Detect which cell encompasses the target text, then output its [X, Y] center coordinate. 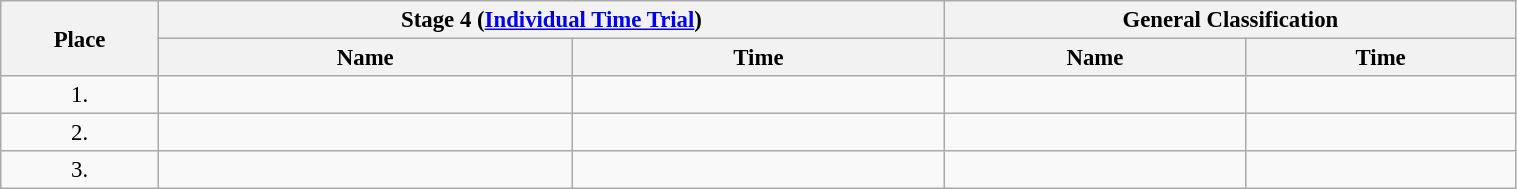
3. [80, 170]
Place [80, 38]
Stage 4 (Individual Time Trial) [551, 20]
1. [80, 95]
General Classification [1230, 20]
2. [80, 133]
